Detect which cell encompasses the target text, then output its [X, Y] center coordinate. 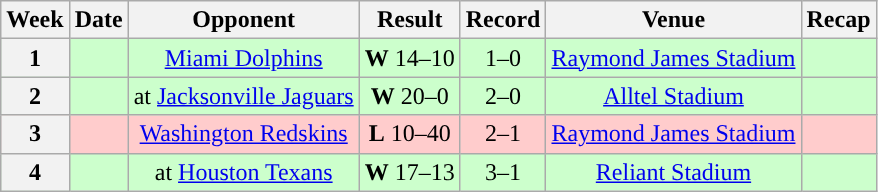
Reliant Stadium [674, 172]
Result [410, 20]
Recap [838, 20]
4 [35, 172]
at Jacksonville Jaguars [244, 96]
Date [98, 20]
Miami Dolphins [244, 58]
1 [35, 58]
2–0 [503, 96]
Opponent [244, 20]
Alltel Stadium [674, 96]
3–1 [503, 172]
3 [35, 134]
L 10–40 [410, 134]
Record [503, 20]
W 20–0 [410, 96]
Washington Redskins [244, 134]
2 [35, 96]
W 17–13 [410, 172]
W 14–10 [410, 58]
2–1 [503, 134]
at Houston Texans [244, 172]
1–0 [503, 58]
Week [35, 20]
Venue [674, 20]
